Scan for the cell matching the given text and deliver its (x, y) coordinate at center. 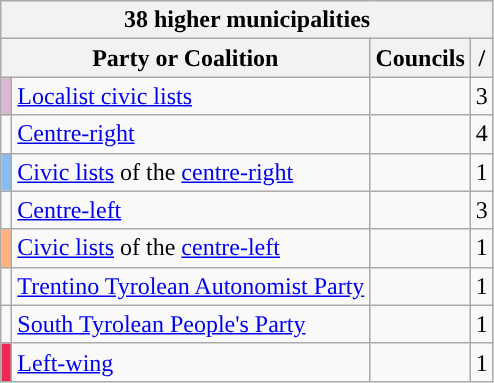
4 (482, 134)
Civic lists of the centre-right (191, 172)
South Tyrolean People's Party (191, 324)
Trentino Tyrolean Autonomist Party (191, 286)
/ (482, 58)
Left-wing (191, 362)
Civic lists of the centre-left (191, 248)
Councils (420, 58)
Party or Coalition (186, 58)
Centre-right (191, 134)
Centre-left (191, 210)
38 higher municipalities (248, 20)
Localist civic lists (191, 96)
